Return (X, Y) of the center of cell containing provided text 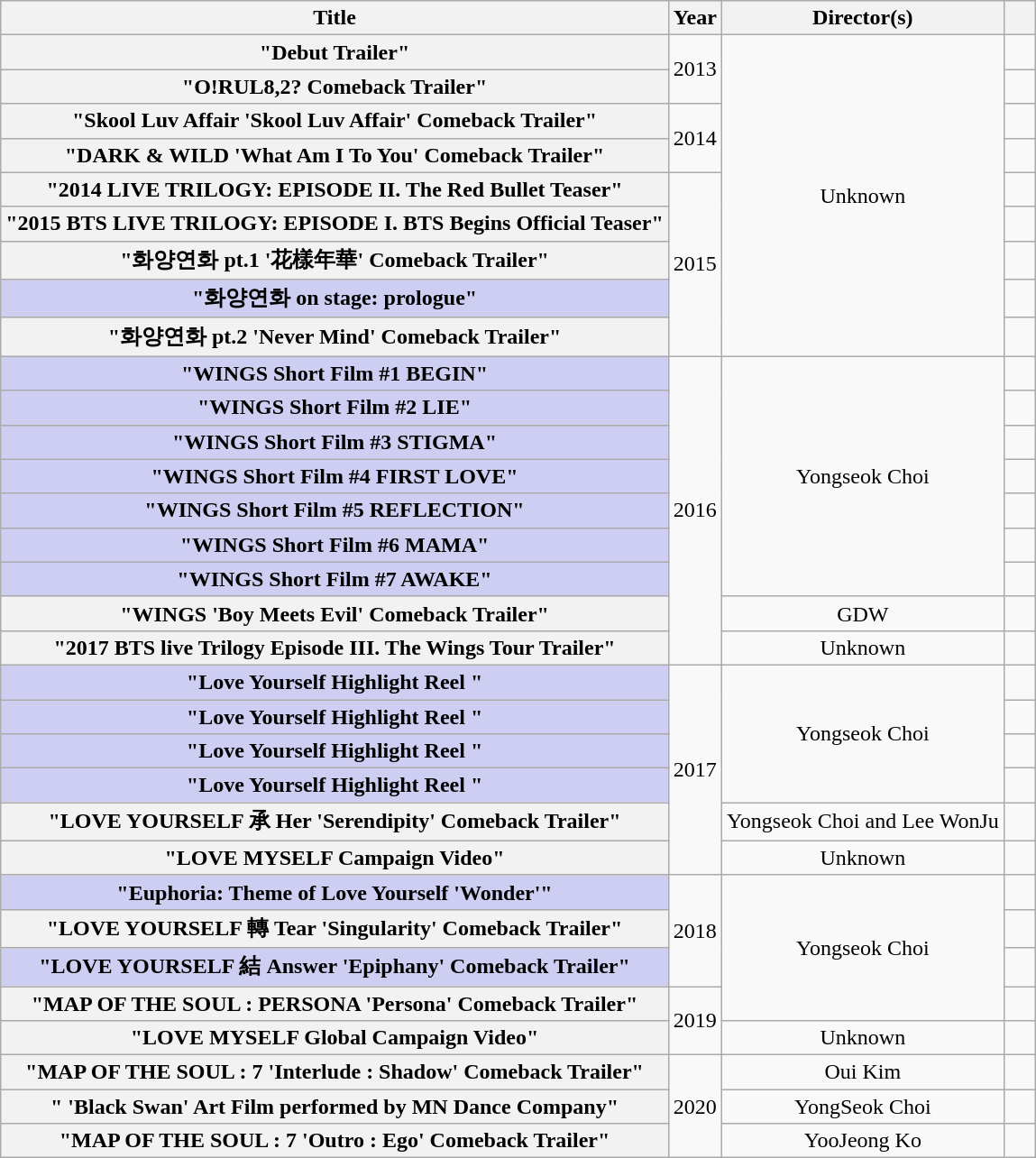
"WINGS Short Film #2 LIE" (335, 408)
"WINGS Short Film #3 STIGMA" (335, 442)
Year (694, 18)
2015 (694, 264)
2020 (694, 1107)
Yongseok Choi and Lee WonJu (862, 823)
"WINGS Short Film #1 BEGIN" (335, 373)
"화양연화 pt.1 '花樣年華' Comeback Trailer" (335, 260)
"2017 BTS live Trilogy Episode III. The Wings Tour Trailer" (335, 648)
GDW (862, 613)
YooJeong Ko (862, 1141)
2019 (694, 1021)
2013 (694, 69)
Director(s) (862, 18)
"Euphoria: Theme of Love Yourself 'Wonder'" (335, 892)
Oui Kim (862, 1072)
"MAP OF THE SOUL : 7 'Outro : Ego' Comeback Trailer" (335, 1141)
"WINGS Short Film #5 REFLECTION" (335, 510)
"2015 BTS LIVE TRILOGY: EPISODE I. BTS Begins Official Teaser" (335, 224)
2016 (694, 510)
Title (335, 18)
"O!RUL8,2? Comeback Trailer" (335, 87)
"LOVE MYSELF Campaign Video" (335, 858)
" 'Black Swan' Art Film performed by MN Dance Company" (335, 1107)
"DARK & WILD 'What Am I To You' Comeback Trailer" (335, 155)
"화양연화 on stage: prologue" (335, 299)
"WINGS Short Film #6 MAMA" (335, 545)
"Debut Trailer" (335, 52)
"LOVE MYSELF Global Campaign Video" (335, 1038)
"LOVE YOURSELF 轉 Tear 'Singularity' Comeback Trailer" (335, 929)
"WINGS Short Film #4 FIRST LOVE" (335, 476)
"Skool Luv Affair 'Skool Luv Affair' Comeback Trailer" (335, 121)
"MAP OF THE SOUL : PERSONA 'Persona' Comeback Trailer" (335, 1004)
YongSeok Choi (862, 1107)
2014 (694, 138)
"MAP OF THE SOUL : 7 'Interlude : Shadow' Comeback Trailer" (335, 1072)
"화양연화 pt.2 'Never Mind' Comeback Trailer" (335, 337)
2017 (694, 770)
"LOVE YOURSELF 承 Her 'Serendipity' Comeback Trailer" (335, 823)
"LOVE YOURSELF 結 Answer 'Epiphany' Comeback Trailer" (335, 967)
"WINGS Short Film #7 AWAKE" (335, 579)
"WINGS 'Boy Meets Evil' Comeback Trailer" (335, 613)
2018 (694, 931)
"2014 LIVE TRILOGY: EPISODE II. The Red Bullet Teaser" (335, 189)
